Search for the cell housing the specified text and yield its [X, Y] center coordinate. 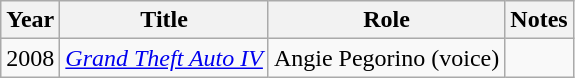
2008 [30, 58]
Angie Pegorino (voice) [386, 58]
Year [30, 20]
Title [164, 20]
Grand Theft Auto IV [164, 58]
Role [386, 20]
Notes [539, 20]
